Pinpoint the cell where the given text exists, returning its (x, y) midpoint coordinate. 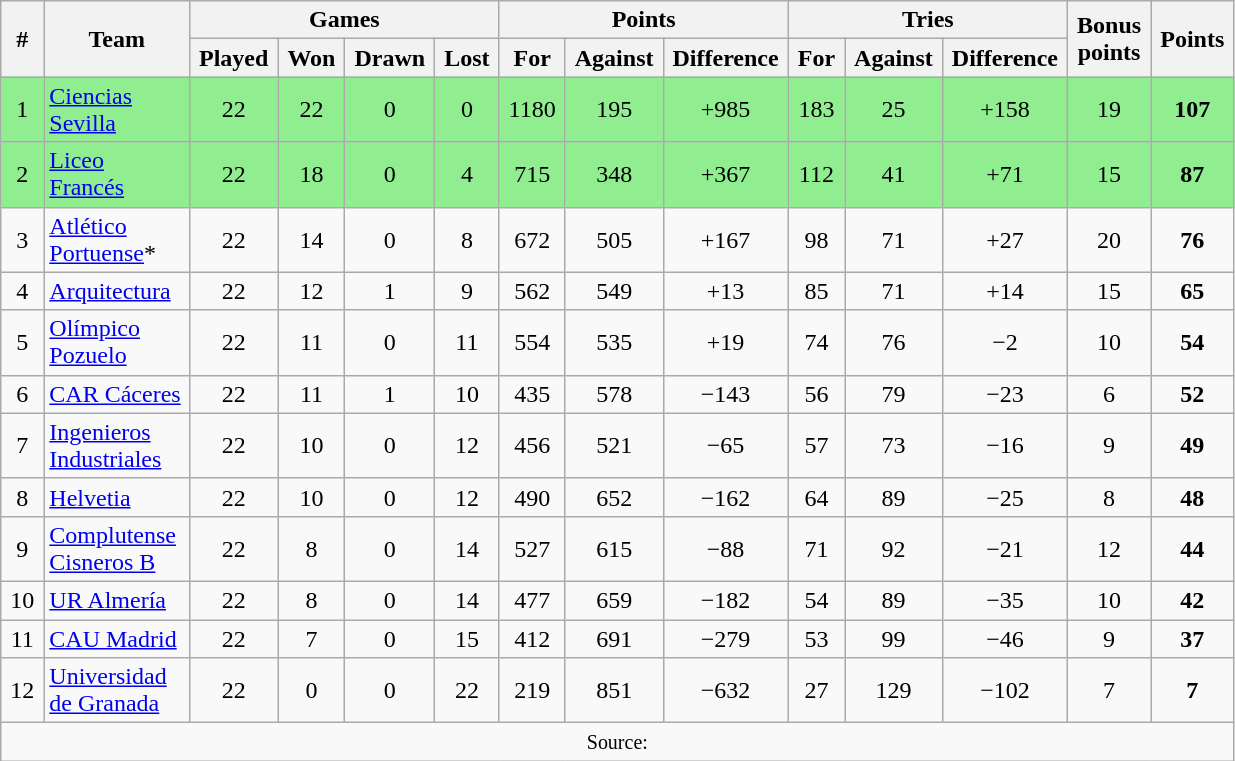
219 (532, 690)
Team (117, 39)
+71 (1004, 174)
Ingenieros Industriales (117, 446)
107 (1192, 110)
+14 (1004, 291)
CAU Madrid (117, 639)
+167 (726, 240)
3 (22, 240)
535 (614, 342)
Atlético Portuense* (117, 240)
−162 (726, 497)
# (22, 39)
490 (532, 497)
659 (614, 600)
1180 (532, 110)
49 (1192, 446)
Ciencias Sevilla (117, 110)
CAR Cáceres (117, 394)
74 (816, 342)
715 (532, 174)
851 (614, 690)
+158 (1004, 110)
73 (894, 446)
25 (894, 110)
92 (894, 548)
56 (816, 394)
19 (1110, 110)
27 (816, 690)
+367 (726, 174)
+985 (726, 110)
Complutense Cisneros B (117, 548)
−21 (1004, 548)
53 (816, 639)
195 (614, 110)
Lost (467, 58)
−143 (726, 394)
−35 (1004, 600)
57 (816, 446)
Universidad de Granada (117, 690)
Games (345, 20)
79 (894, 394)
85 (816, 291)
−25 (1004, 497)
−279 (726, 639)
Olímpico Pozuelo (117, 342)
348 (614, 174)
549 (614, 291)
183 (816, 110)
Bonuspoints (1110, 39)
Helvetia (117, 497)
477 (532, 600)
Won (312, 58)
Liceo Francés (117, 174)
Played (234, 58)
52 (1192, 394)
+13 (726, 291)
98 (816, 240)
37 (1192, 639)
−632 (726, 690)
562 (532, 291)
−65 (726, 446)
48 (1192, 497)
505 (614, 240)
672 (532, 240)
5 (22, 342)
554 (532, 342)
−16 (1004, 446)
42 (1192, 600)
−102 (1004, 690)
−2 (1004, 342)
44 (1192, 548)
Source: (618, 742)
Drawn (390, 58)
−46 (1004, 639)
+27 (1004, 240)
18 (312, 174)
691 (614, 639)
−23 (1004, 394)
652 (614, 497)
Tries (928, 20)
UR Almería (117, 600)
412 (532, 639)
456 (532, 446)
−182 (726, 600)
Arquitectura (117, 291)
64 (816, 497)
−88 (726, 548)
435 (532, 394)
578 (614, 394)
129 (894, 690)
615 (614, 548)
41 (894, 174)
112 (816, 174)
527 (532, 548)
+19 (726, 342)
65 (1192, 291)
20 (1110, 240)
99 (894, 639)
2 (22, 174)
87 (1192, 174)
521 (614, 446)
